Locate the cell with the specified text and output its [x, y] center coordinate. 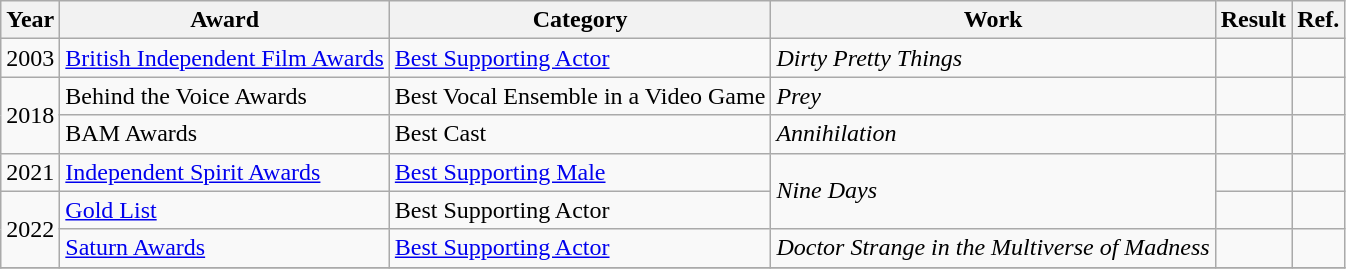
2022 [30, 229]
Best Cast [580, 134]
Prey [993, 96]
Annihilation [993, 134]
Dirty Pretty Things [993, 58]
Ref. [1318, 20]
Best Supporting Male [580, 172]
Independent Spirit Awards [225, 172]
Behind the Voice Awards [225, 96]
Result [1253, 20]
Best Vocal Ensemble in a Video Game [580, 96]
Category [580, 20]
Award [225, 20]
2003 [30, 58]
Saturn Awards [225, 248]
British Independent Film Awards [225, 58]
2018 [30, 115]
Work [993, 20]
BAM Awards [225, 134]
Year [30, 20]
Doctor Strange in the Multiverse of Madness [993, 248]
Gold List [225, 210]
Nine Days [993, 191]
2021 [30, 172]
